For the text-containing cell, return its midpoint in [X, Y] coordinate format. 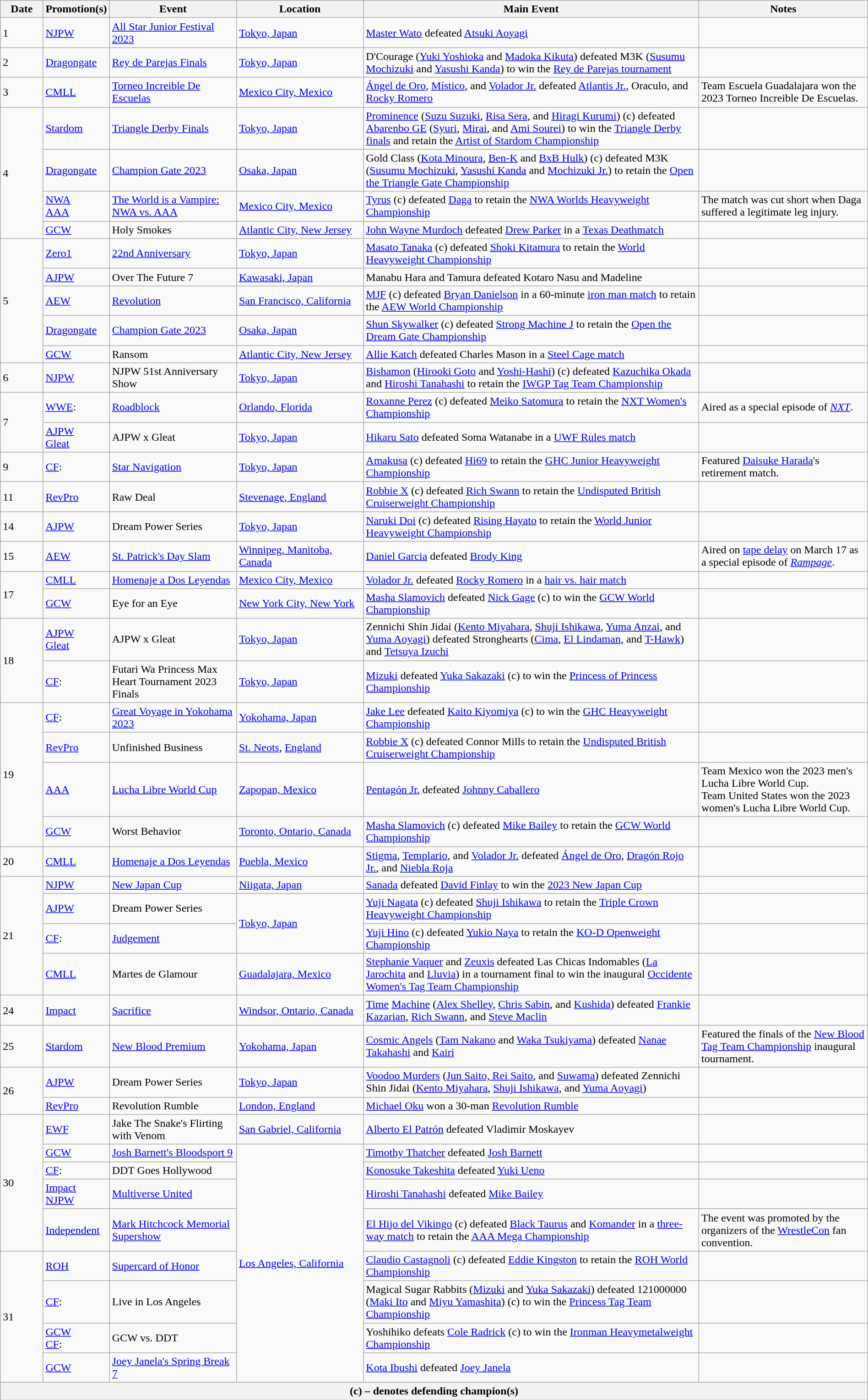
Hiroshi Tanahashi defeated Mike Bailey [531, 1194]
Supercard of Honor [173, 1266]
9 [22, 467]
WWE: [76, 407]
Aired on tape delay on March 17 as a special episode of Rampage. [783, 557]
Winnipeg, Manitoba, Canada [299, 557]
Voodoo Murders (Jun Saito, Rei Saito, and Suwama) defeated Zennichi Shin Jidai (Kento Miyahara, Shuji Ishikawa, and Yuma Aoyagi) [531, 1082]
MJF (c) defeated Bryan Danielson in a 60-minute iron man match to retain the AEW World Championship [531, 300]
6 [22, 378]
2 [22, 62]
Team Escuela Guadalajara won the 2023 Torneo Increible De Escuelas. [783, 92]
Zero1 [76, 254]
(c) – denotes defending champion(s) [434, 1391]
Timothy Thatcher defeated Josh Barnett [531, 1153]
25 [22, 1046]
Martes de Glamour [173, 974]
19 [22, 774]
24 [22, 1011]
Joey Janela's Spring Break 7 [173, 1368]
Kota Ibushi defeated Joey Janela [531, 1368]
7 [22, 422]
5 [22, 300]
Amakusa (c) defeated Hi69 to retain the GHC Junior Heavyweight Championship [531, 467]
GCW vs. DDT [173, 1337]
Josh Barnett's Bloodsport 9 [173, 1153]
14 [22, 526]
4 [22, 173]
1 [22, 33]
Los Angeles, California [299, 1263]
Robbie X (c) defeated Connor Mills to retain the Undisputed British Cruiserweight Championship [531, 747]
Naruki Doi (c) defeated Rising Hayato to retain the World Junior Heavyweight Championship [531, 526]
St. Patrick's Day Slam [173, 557]
Sanada defeated David Finlay to win the 2023 New Japan Cup [531, 885]
Worst Behavior [173, 831]
Impact [76, 1011]
Live in Los Angeles [173, 1302]
Yuji Nagata (c) defeated Shuji Ishikawa to retain the Triple Crown Heavyweight Championship [531, 909]
Triangle Derby Finals [173, 128]
Time Machine (Alex Shelley, Chris Sabin, and Kushida) defeated Frankie Kazarian, Rich Swann, and Steve Maclin [531, 1011]
Mark Hitchcock Memorial Supershow [173, 1230]
3 [22, 92]
11 [22, 497]
Eye for an Eye [173, 603]
Master Wato defeated Atsuki Aoyagi [531, 33]
Volador Jr. defeated Rocky Romero in a hair vs. hair match [531, 580]
San Francisco, California [299, 300]
Date [22, 9]
Aired as a special episode of NXT. [783, 407]
30 [22, 1183]
Stevenage, England [299, 497]
Jake The Snake's Flirting with Venom [173, 1130]
Masha Slamovich (c) defeated Mike Bailey to retain the GCW World Championship [531, 831]
Shun Skywalker (c) defeated Strong Machine J to retain the Open the Dream Gate Championship [531, 330]
Sacrifice [173, 1011]
San Gabriel, California [299, 1130]
Great Voyage in Yokohama 2023 [173, 718]
Toronto, Ontario, Canada [299, 831]
New York City, New York [299, 603]
Manabu Hara and Tamura defeated Kotaro Nasu and Madeline [531, 277]
Lucha Libre World Cup [173, 789]
St. Neots, England [299, 747]
Hikaru Sato defeated Soma Watanabe in a UWF Rules match [531, 438]
Holy Smokes [173, 230]
Location [299, 9]
22nd Anniversary [173, 254]
Team Mexico won the 2023 men's Lucha Libre World Cup.Team United States won the 2023 women's Lucha Libre World Cup. [783, 789]
Masato Tanaka (c) defeated Shoki Kitamura to retain the World Heavyweight Championship [531, 254]
Windsor, Ontario, Canada [299, 1011]
The match was cut short when Daga suffered a legitimate leg injury. [783, 206]
El Hijo del Vikingo (c) defeated Black Taurus and Komander in a three-way match to retain the AAA Mega Championship [531, 1230]
Alberto El Patrón defeated Vladimir Moskayev [531, 1130]
26 [22, 1091]
Bishamon (Hirooki Goto and Yoshi-Hashi) (c) defeated Kazuchika Okada and Hiroshi Tanahashi to retain the IWGP Tag Team Championship [531, 378]
All Star Junior Festival 2023 [173, 33]
John Wayne Murdoch defeated Drew Parker in a Texas Deathmatch [531, 230]
NJPW 51st Anniversary Show [173, 378]
Claudio Castagnoli (c) defeated Eddie Kingston to retain the ROH World Championship [531, 1266]
Featured the finals of the New Blood Tag Team Championship inaugural tournament. [783, 1046]
Michael Oku won a 30-man Revolution Rumble [531, 1106]
Ángel de Oro, Místico, and Volador Jr. defeated Atlantis Jr., Oraculo, and Rocky Romero [531, 92]
DDT Goes Hollywood [173, 1170]
EWF [76, 1130]
Ransom [173, 354]
Rey de Parejas Finals [173, 62]
Masha Slamovich defeated Nick Gage (c) to win the GCW World Championship [531, 603]
Notes [783, 9]
The World is a Vampire: NWA vs. AAA [173, 206]
Judgement [173, 938]
Star Navigation [173, 467]
NWAAAA [76, 206]
Torneo Increible De Escuelas [173, 92]
21 [22, 936]
Roadblock [173, 407]
Featured Daisuke Harada's retirement match. [783, 467]
Niigata, Japan [299, 885]
Daniel Garcia defeated Brody King [531, 557]
15 [22, 557]
D'Courage (Yuki Yoshioka and Madoka Kikuta) defeated M3K (Susumu Mochizuki and Yasushi Kanda) to win the Rey de Parejas tournament [531, 62]
New Japan Cup [173, 885]
Revolution [173, 300]
Promotion(s) [76, 9]
Allie Katch defeated Charles Mason in a Steel Cage match [531, 354]
Robbie X (c) defeated Rich Swann to retain the Undisputed British Cruiserweight Championship [531, 497]
ROH [76, 1266]
Pentagón Jr. defeated Johnny Caballero [531, 789]
Konosuke Takeshita defeated Yuki Ueno [531, 1170]
Yuji Hino (c) defeated Yukio Naya to retain the KO-D Openweight Championship [531, 938]
31 [22, 1316]
Futari Wa Princess Max Heart Tournament 2023 Finals [173, 681]
Unfinished Business [173, 747]
Revolution Rumble [173, 1106]
Zapopan, Mexico [299, 789]
ImpactNJPW [76, 1194]
Stigma, Templario, and Volador Jr. defeated Ángel de Oro, Dragón Rojo Jr., and Niebla Roja [531, 861]
Multiverse United [173, 1194]
Raw Deal [173, 497]
Tyrus (c) defeated Daga to retain the NWA Worlds Heavyweight Championship [531, 206]
Event [173, 9]
18 [22, 660]
Kawasaki, Japan [299, 277]
17 [22, 595]
Roxanne Perez (c) defeated Meiko Satomura to retain the NXT Women's Championship [531, 407]
Puebla, Mexico [299, 861]
Main Event [531, 9]
20 [22, 861]
Orlando, Florida [299, 407]
London, England [299, 1106]
Cosmic Angels (Tam Nakano and Waka Tsukiyama) defeated Nanae Takahashi and Kairi [531, 1046]
Jake Lee defeated Kaito Kiyomiya (c) to win the GHC Heavyweight Championship [531, 718]
Yoshihiko defeats Cole Radrick (c) to win the Ironman Heavymetalweight Championship [531, 1337]
AAA [76, 789]
The event was promoted by the organizers of the WrestleCon fan convention. [783, 1230]
GCWCF: [76, 1337]
Mizuki defeated Yuka Sakazaki (c) to win the Princess of Princess Championship [531, 681]
Guadalajara, Mexico [299, 974]
Independent [76, 1230]
Over The Future 7 [173, 277]
New Blood Premium [173, 1046]
Magical Sugar Rabbits (Mizuki and Yuka Sakazaki) defeated 121000000 (Maki Ito and Miyu Yamashita) (c) to win the Princess Tag Team Championship [531, 1302]
